Provide the (X, Y) coordinate of the cell's center where the given text is located.  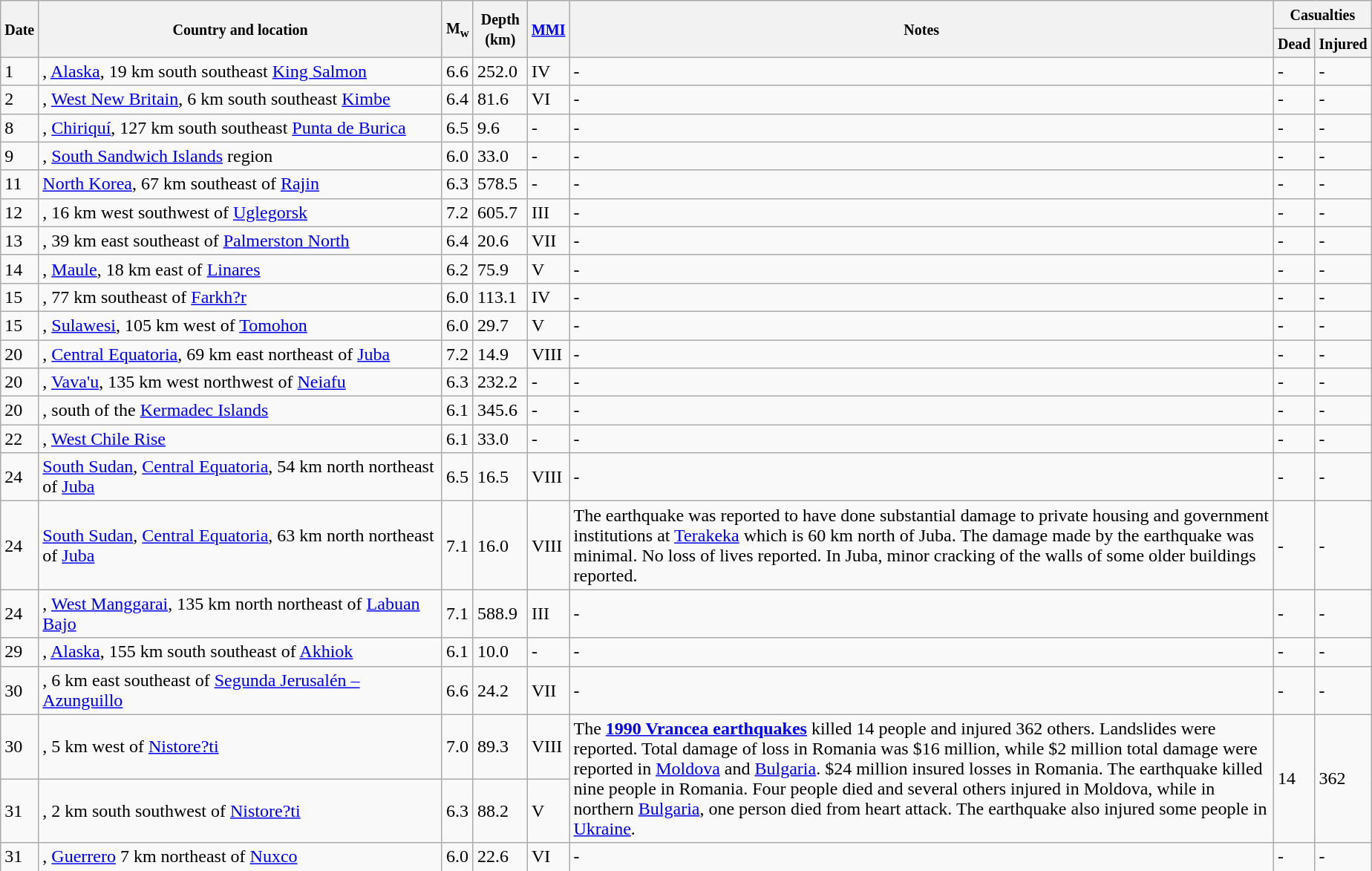
, Alaska, 155 km south southeast of Akhiok (241, 652)
11 (19, 184)
, Central Equatoria, 69 km east northeast of Juba (241, 354)
22.6 (500, 857)
Dead (1294, 43)
, south of the Kermadec Islands (241, 411)
29 (19, 652)
, 16 km west southwest of Uglegorsk (241, 212)
1 (19, 71)
89.3 (500, 747)
88.2 (500, 811)
Injured (1343, 43)
, Sulawesi, 105 km west of Tomohon (241, 325)
345.6 (500, 411)
9 (19, 156)
, West Chile Rise (241, 439)
16.5 (500, 477)
20.6 (500, 241)
Casualties (1322, 15)
14.9 (500, 354)
8 (19, 128)
, 5 km west of Nistore?ti (241, 747)
2 (19, 100)
MMI (548, 29)
13 (19, 241)
, 77 km southeast of Farkh?r (241, 297)
North Korea, 67 km southeast of Rajin (241, 184)
, South Sandwich Islands region (241, 156)
29.7 (500, 325)
588.9 (500, 613)
113.1 (500, 297)
Mw (457, 29)
7.0 (457, 747)
605.7 (500, 212)
, West New Britain, 6 km south southeast Kimbe (241, 100)
Depth (km) (500, 29)
252.0 (500, 71)
, 39 km east southeast of Palmerston North (241, 241)
75.9 (500, 269)
, Guerrero 7 km northeast of Nuxco (241, 857)
362 (1343, 778)
Country and location (241, 29)
9.6 (500, 128)
Notes (921, 29)
Date (19, 29)
16.0 (500, 545)
578.5 (500, 184)
, Chiriquí, 127 km south southeast Punta de Burica (241, 128)
6.2 (457, 269)
South Sudan, Central Equatoria, 63 km north northeast of Juba (241, 545)
, Maule, 18 km east of Linares (241, 269)
, 2 km south southwest of Nistore?ti (241, 811)
12 (19, 212)
232.2 (500, 382)
, Alaska, 19 km south southeast King Salmon (241, 71)
22 (19, 439)
South Sudan, Central Equatoria, 54 km north northeast of Juba (241, 477)
81.6 (500, 100)
10.0 (500, 652)
, Vava'u, 135 km west northwest of Neiafu (241, 382)
, 6 km east southeast of Segunda Jerusalén – Azunguillo (241, 691)
24.2 (500, 691)
, West Manggarai, 135 km north northeast of Labuan Bajo (241, 613)
